Scan for the cell matching the given text and deliver its (x, y) coordinate at center. 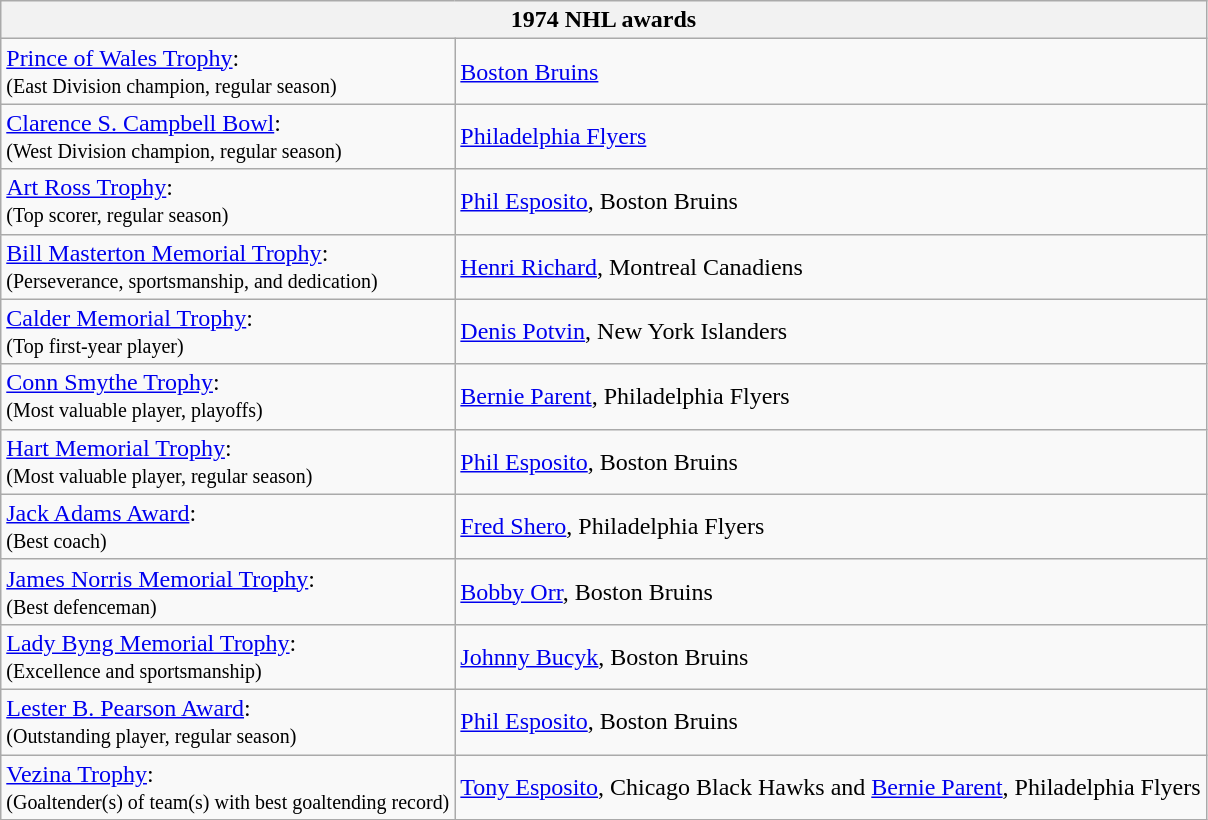
Lester B. Pearson Award:(Outstanding player, regular season) (228, 722)
Conn Smythe Trophy:(Most valuable player, playoffs) (228, 396)
1974 NHL awards (604, 20)
Henri Richard, Montreal Canadiens (830, 266)
James Norris Memorial Trophy:(Best defenceman) (228, 592)
Lady Byng Memorial Trophy:(Excellence and sportsmanship) (228, 656)
Denis Potvin, New York Islanders (830, 332)
Bill Masterton Memorial Trophy:(Perseverance, sportsmanship, and dedication) (228, 266)
Bernie Parent, Philadelphia Flyers (830, 396)
Art Ross Trophy:(Top scorer, regular season) (228, 202)
Calder Memorial Trophy:(Top first-year player) (228, 332)
Bobby Orr, Boston Bruins (830, 592)
Philadelphia Flyers (830, 136)
Vezina Trophy:(Goaltender(s) of team(s) with best goaltending record) (228, 786)
Fred Shero, Philadelphia Flyers (830, 526)
Tony Esposito, Chicago Black Hawks and Bernie Parent, Philadelphia Flyers (830, 786)
Clarence S. Campbell Bowl:(West Division champion, regular season) (228, 136)
Boston Bruins (830, 72)
Jack Adams Award:(Best coach) (228, 526)
Prince of Wales Trophy:(East Division champion, regular season) (228, 72)
Hart Memorial Trophy:(Most valuable player, regular season) (228, 462)
Johnny Bucyk, Boston Bruins (830, 656)
